Detect which cell encompasses the target text, then output its (x, y) center coordinate. 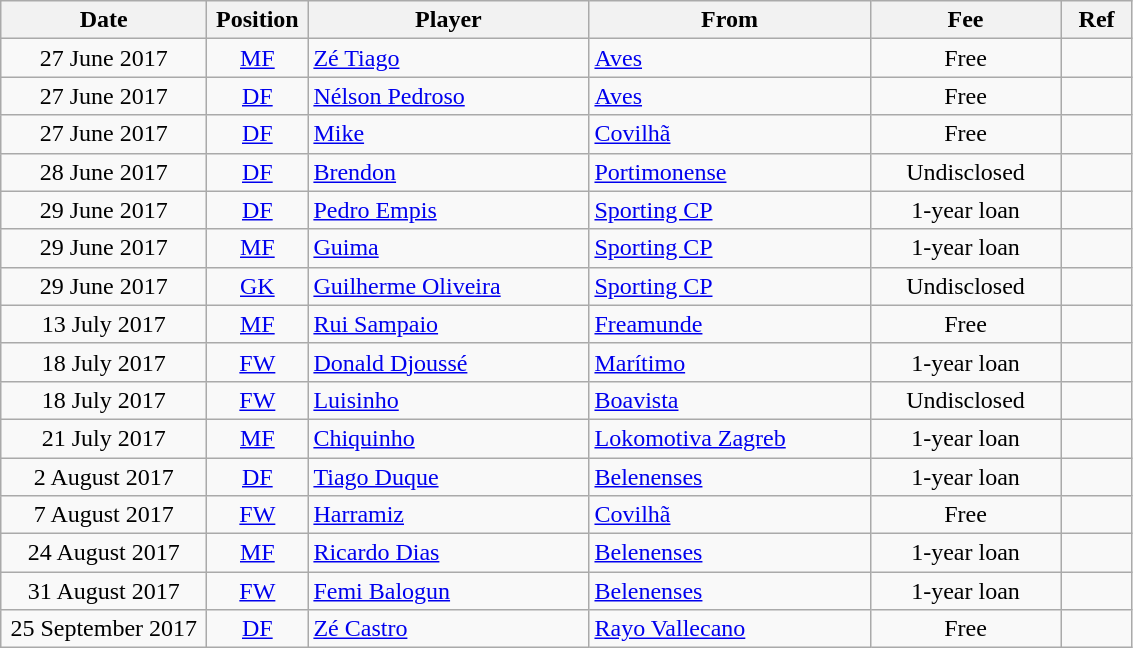
Lokomotiva Zagreb (730, 438)
Nélson Pedroso (448, 96)
Fee (966, 20)
13 July 2017 (104, 324)
24 August 2017 (104, 553)
Rayo Vallecano (730, 629)
25 September 2017 (104, 629)
Ref (1096, 20)
Rui Sampaio (448, 324)
Pedro Empis (448, 210)
2 August 2017 (104, 477)
Mike (448, 134)
GK (258, 286)
Donald Djoussé (448, 362)
Chiquinho (448, 438)
Zé Castro (448, 629)
28 June 2017 (104, 172)
Position (258, 20)
31 August 2017 (104, 591)
7 August 2017 (104, 515)
Freamunde (730, 324)
Ricardo Dias (448, 553)
Date (104, 20)
Harramiz (448, 515)
Boavista (730, 400)
Femi Balogun (448, 591)
Luisinho (448, 400)
Portimonense (730, 172)
Marítimo (730, 362)
Guima (448, 248)
Player (448, 20)
21 July 2017 (104, 438)
Tiago Duque (448, 477)
From (730, 20)
Zé Tiago (448, 58)
Brendon (448, 172)
Guilherme Oliveira (448, 286)
